Output the (X, Y) coordinate of the center of the cell containing the given text.  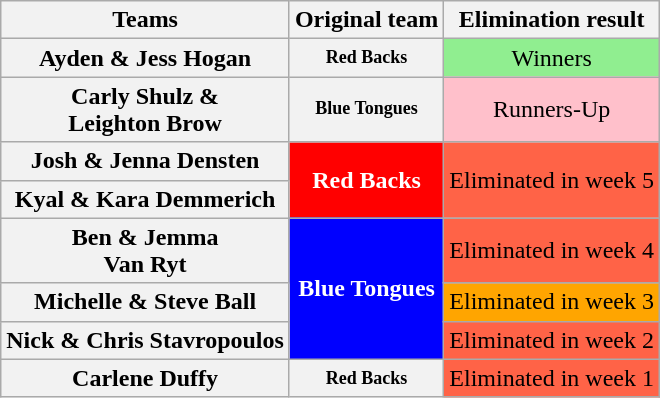
Eliminated in week 3 (552, 302)
Eliminated in week 5 (552, 180)
Runners-Up (552, 110)
Josh & Jenna Densten (146, 161)
Eliminated in week 4 (552, 250)
Winners (552, 58)
Eliminated in week 1 (552, 378)
Kyal & Kara Demmerich (146, 199)
Teams (146, 20)
Carly Shulz &Leighton Brow (146, 110)
Michelle & Steve Ball (146, 302)
Original team (366, 20)
Nick & Chris Stavropoulos (146, 340)
Elimination result (552, 20)
Ben & JemmaVan Ryt (146, 250)
Eliminated in week 2 (552, 340)
Carlene Duffy (146, 378)
Ayden & Jess Hogan (146, 58)
